Output the (x, y) coordinate of the center of the cell containing the given text.  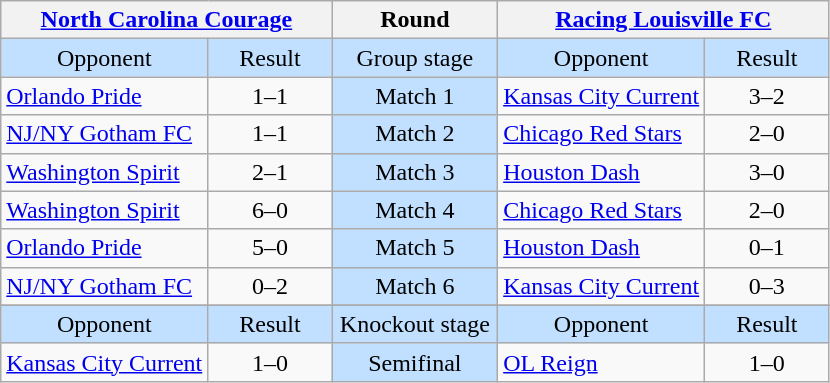
3–0 (767, 172)
Group stage (415, 58)
2–1 (270, 172)
Match 1 (415, 96)
Match 6 (415, 286)
Racing Louisville FC (664, 20)
Round (415, 20)
0–1 (767, 248)
Semifinal (415, 362)
OL Reign (602, 362)
0–3 (767, 286)
Match 2 (415, 134)
Match 3 (415, 172)
North Carolina Courage (166, 20)
3–2 (767, 96)
Knockout stage (415, 324)
5–0 (270, 248)
6–0 (270, 210)
0–2 (270, 286)
Match 4 (415, 210)
Match 5 (415, 248)
